Output the (X, Y) coordinate of the center of the cell containing the given text.  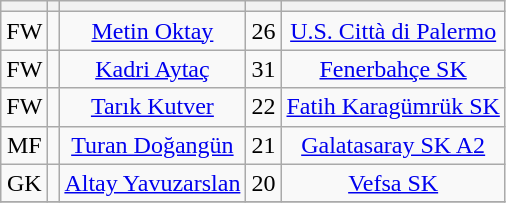
Turan Doğangün (152, 145)
Tarık Kutver (152, 107)
31 (264, 69)
22 (264, 107)
Metin Oktay (152, 31)
Altay Yavuzarslan (152, 183)
MF (24, 145)
GK (24, 183)
21 (264, 145)
Galatasaray SK A2 (393, 145)
Fenerbahçe SK (393, 69)
U.S. Città di Palermo (393, 31)
Kadri Aytaç (152, 69)
26 (264, 31)
Fatih Karagümrük SK (393, 107)
Vefsa SK (393, 183)
20 (264, 183)
